Search for the cell housing the specified text and yield its [x, y] center coordinate. 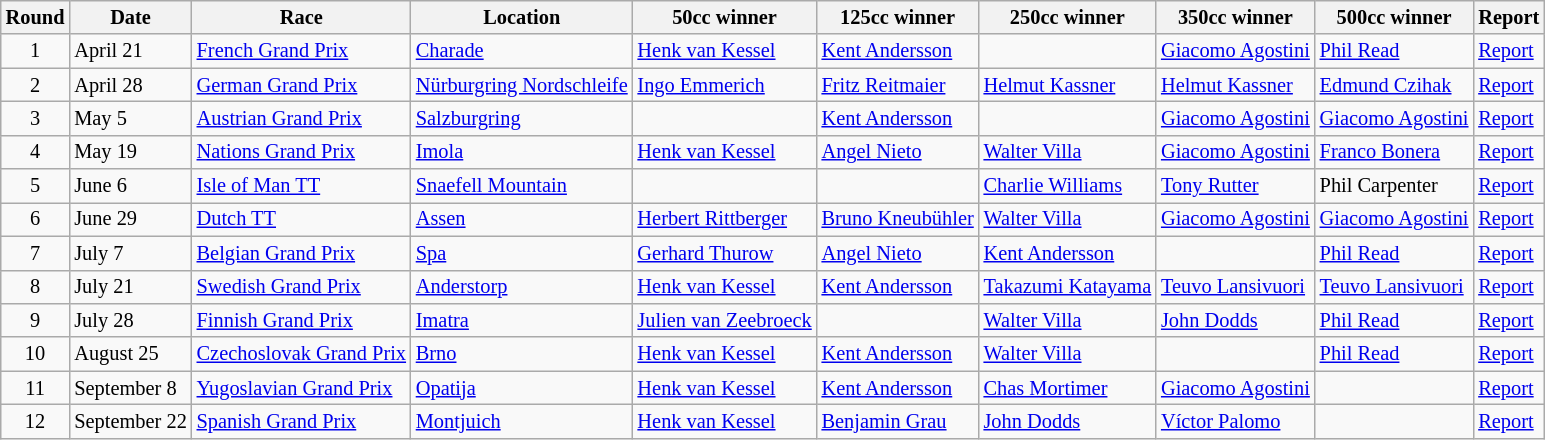
Franco Bonera [1394, 152]
August 25 [130, 354]
Spanish Grand Prix [302, 421]
Fritz Reitmaier [898, 85]
Benjamin Grau [898, 421]
Bruno Kneubühler [898, 219]
Opatija [522, 388]
4 [36, 152]
Edmund Czihak [1394, 85]
Location [522, 17]
June 29 [130, 219]
Brno [522, 354]
Ingo Emmerich [725, 85]
10 [36, 354]
Montjuich [522, 421]
350cc winner [1236, 17]
Austrian Grand Prix [302, 118]
German Grand Prix [302, 85]
2 [36, 85]
Charlie Williams [1068, 186]
Phil Carpenter [1394, 186]
July 7 [130, 253]
July 28 [130, 320]
May 19 [130, 152]
6 [36, 219]
June 6 [130, 186]
50cc winner [725, 17]
Race [302, 17]
Isle of Man TT [302, 186]
May 5 [130, 118]
Date [130, 17]
July 21 [130, 287]
9 [36, 320]
Imola [522, 152]
Charade [522, 51]
Tony Rutter [1236, 186]
5 [36, 186]
Yugoslavian Grand Prix [302, 388]
Nations Grand Prix [302, 152]
Víctor Palomo [1236, 421]
September 22 [130, 421]
Takazumi Katayama [1068, 287]
Round [36, 17]
Swedish Grand Prix [302, 287]
125cc winner [898, 17]
Gerhard Thurow [725, 253]
Assen [522, 219]
September 8 [130, 388]
French Grand Prix [302, 51]
Finnish Grand Prix [302, 320]
Herbert Rittberger [725, 219]
Belgian Grand Prix [302, 253]
12 [36, 421]
April 21 [130, 51]
April 28 [130, 85]
250cc winner [1068, 17]
Czechoslovak Grand Prix [302, 354]
Imatra [522, 320]
Dutch TT [302, 219]
Snaefell Mountain [522, 186]
Salzburgring [522, 118]
Anderstorp [522, 287]
8 [36, 287]
500cc winner [1394, 17]
Spa [522, 253]
11 [36, 388]
7 [36, 253]
3 [36, 118]
Nürburgring Nordschleife [522, 85]
1 [36, 51]
Julien van Zeebroeck [725, 320]
Chas Mortimer [1068, 388]
